Scan for the cell matching the given text and deliver its (X, Y) coordinate at center. 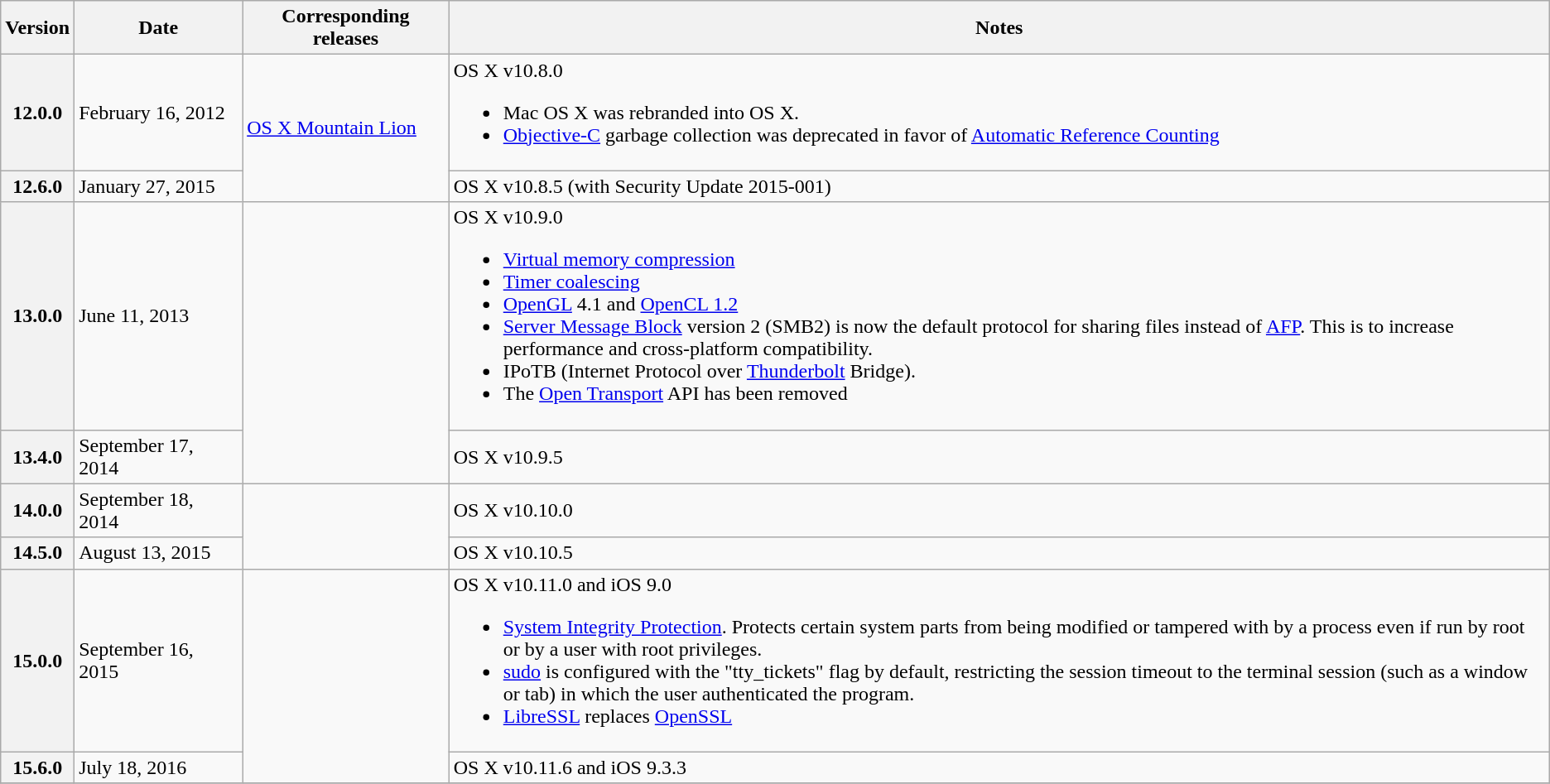
September 18, 2014 (159, 510)
13.4.0 (38, 457)
14.0.0 (38, 510)
OS X v10.11.6 and iOS 9.3.3 (999, 767)
13.0.0 (38, 316)
14.5.0 (38, 553)
12.0.0 (38, 113)
12.6.0 (38, 186)
15.0.0 (38, 661)
Notes (999, 28)
September 16, 2015 (159, 661)
OS X Mountain Lion (346, 128)
August 13, 2015 (159, 553)
Corresponding releases (346, 28)
OS X v10.8.0Mac OS X was rebranded into OS X.Objective-C garbage collection was deprecated in favor of Automatic Reference Counting (999, 113)
OS X v10.10.5 (999, 553)
September 17, 2014 (159, 457)
June 11, 2013 (159, 316)
15.6.0 (38, 767)
OS X v10.10.0 (999, 510)
July 18, 2016 (159, 767)
Version (38, 28)
February 16, 2012 (159, 113)
January 27, 2015 (159, 186)
Date (159, 28)
OS X v10.9.5 (999, 457)
OS X v10.8.5 (with Security Update 2015-001) (999, 186)
